Detect which cell encompasses the target text, then output its (x, y) center coordinate. 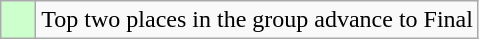
Top two places in the group advance to Final (258, 20)
